Detect which cell encompasses the target text, then output its (x, y) center coordinate. 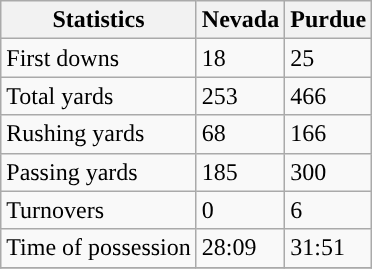
466 (328, 96)
300 (328, 172)
Turnovers (99, 210)
253 (240, 96)
Rushing yards (99, 134)
6 (328, 210)
0 (240, 210)
31:51 (328, 248)
Passing yards (99, 172)
28:09 (240, 248)
Nevada (240, 20)
25 (328, 58)
166 (328, 134)
Time of possession (99, 248)
185 (240, 172)
Statistics (99, 20)
18 (240, 58)
68 (240, 134)
First downs (99, 58)
Total yards (99, 96)
Purdue (328, 20)
